Pinpoint the cell where the given text exists, returning its (X, Y) midpoint coordinate. 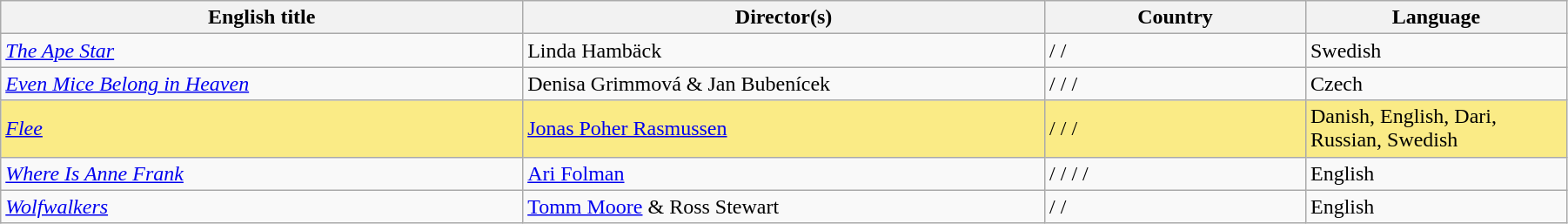
English title (262, 17)
Swedish (1436, 51)
Czech (1436, 84)
Denisa Grimmová & Jan Bubenícek (784, 84)
Danish, English, Dari, Russian, Swedish (1436, 129)
Director(s) (784, 17)
Flee (262, 129)
Linda Hambäck (784, 51)
Where Is Anne Frank (262, 173)
Jonas Poher Rasmussen (784, 129)
Even Mice Belong in Heaven (262, 84)
The Ape Star (262, 51)
Wolfwalkers (262, 207)
/ / / / (1176, 173)
Language (1436, 17)
Tomm Moore & Ross Stewart (784, 207)
Ari Folman (784, 173)
Country (1176, 17)
